From the cell containing the given text, extract its center point as [X, Y] coordinate. 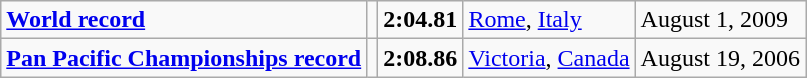
Rome, Italy [549, 20]
2:04.81 [420, 20]
Pan Pacific Championships record [184, 58]
Victoria, Canada [549, 58]
August 19, 2006 [720, 58]
August 1, 2009 [720, 20]
2:08.86 [420, 58]
World record [184, 20]
